Return the (x, y) coordinate for the center point of the cell that contains the specified text.  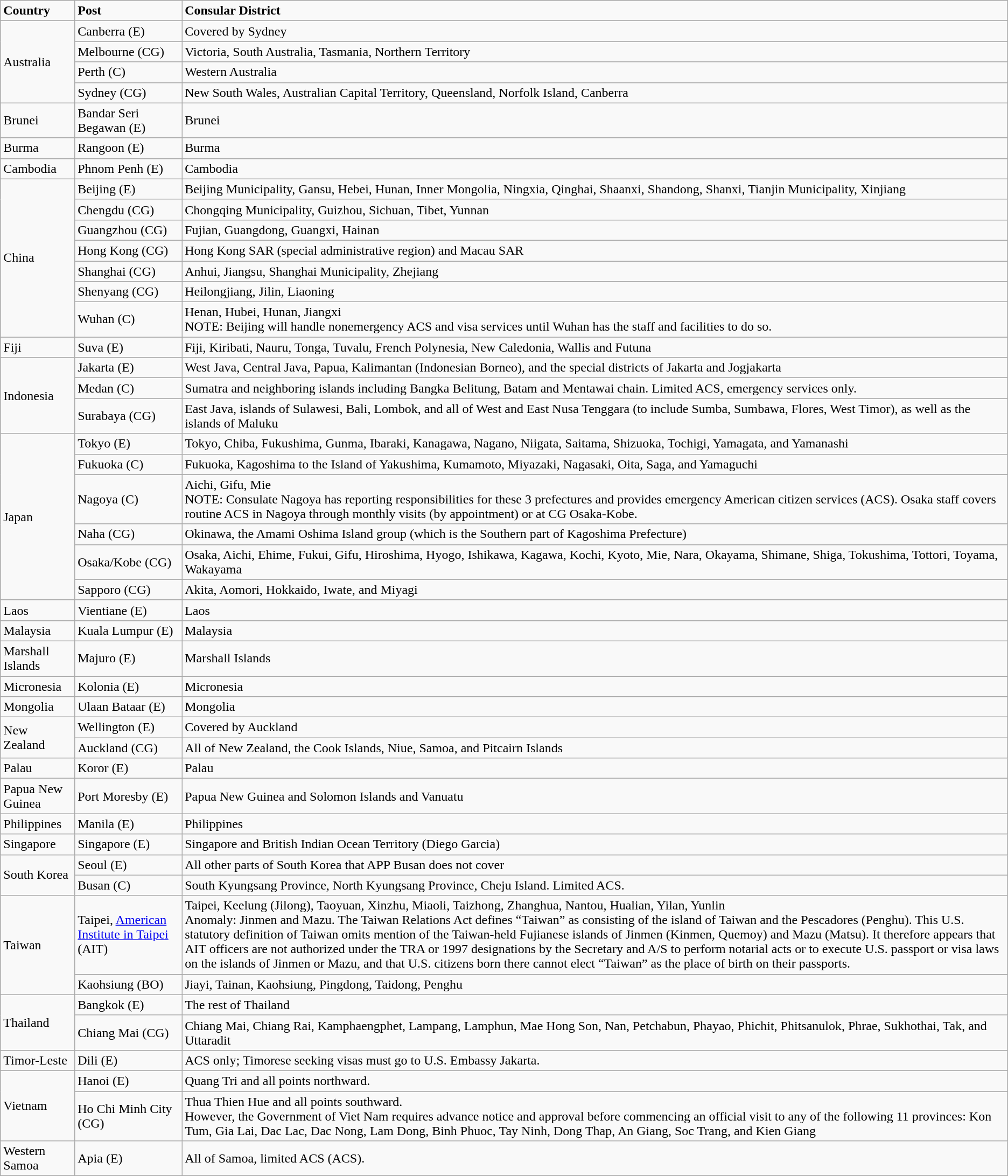
Seoul (E) (128, 865)
Okinawa, the Amami Oshima Island group (which is the Southern part of Kagoshima Prefecture) (595, 534)
Tokyo (E) (128, 444)
Akita, Aomori, Hokkaido, Iwate, and Miyagi (595, 590)
Nagoya (C) (128, 499)
Melbourne (CG) (128, 52)
Singapore (E) (128, 844)
Japan (38, 517)
Apia (E) (128, 1159)
Osaka/Kobe (CG) (128, 562)
South Korea (38, 875)
Australia (38, 62)
Wellington (E) (128, 727)
Singapore (38, 844)
South Kyungsang Province, North Kyungsang Province, Cheju Island. Limited ACS. (595, 885)
Koror (E) (128, 768)
Rangoon (E) (128, 148)
West Java, Central Java, Papua, Kalimantan (Indonesian Borneo), and the special districts of Jakarta and Jogjakarta (595, 368)
Guangzhou (CG) (128, 230)
Canberra (E) (128, 31)
Fujian, Guangdong, Guangxi, Hainan (595, 230)
New Zealand (38, 738)
Quang Tri and all points northward. (595, 1081)
Singapore and British Indian Ocean Territory (Diego Garcia) (595, 844)
Auckland (CG) (128, 748)
Medan (C) (128, 388)
Beijing Municipality, Gansu, Hebei, Hunan, Inner Mongolia, Ningxia, Qinghai, Shaanxi, Shandong, Shanxi, Tianjin Municipality, Xinjiang (595, 189)
Shenyang (CG) (128, 292)
Port Moresby (E) (128, 796)
China (38, 257)
Fukuoka, Kagoshima to the Island of Yakushima, Kumamoto, Miyazaki, Nagasaki, Oita, Saga, and Yamaguchi (595, 464)
Papua New Guinea and Solomon Islands and Vanuatu (595, 796)
Taipei, American Institute in Taipei (AIT) (128, 935)
Sapporo (CG) (128, 590)
Phnom Penh (E) (128, 169)
Wuhan (C) (128, 320)
Papua New Guinea (38, 796)
Manila (E) (128, 824)
All of Samoa, limited ACS (ACS). (595, 1159)
Ho Chi Minh City (CG) (128, 1116)
Sumatra and neighboring islands including Bangka Belitung, Batam and Mentawai chain. Limited ACS, emergency services only. (595, 388)
Surabaya (CG) (128, 416)
Sydney (CG) (128, 93)
Thailand (38, 1022)
Kolonia (E) (128, 687)
Timor-Leste (38, 1060)
Majuro (E) (128, 658)
Anhui, Jiangsu, Shanghai Municipality, Zhejiang (595, 271)
Chengdu (CG) (128, 209)
Dili (E) (128, 1060)
Western Samoa (38, 1159)
Vientiane (E) (128, 610)
ACS only; Timorese seeking visas must go to U.S. Embassy Jakarta. (595, 1060)
Shanghai (CG) (128, 271)
Victoria, South Australia, Tasmania, Northern Territory (595, 52)
Post (128, 11)
Chiang Mai (CG) (128, 1033)
Fiji, Kiribati, Nauru, Tonga, Tuvalu, French Polynesia, New Caledonia, Wallis and Futuna (595, 347)
Fukuoka (C) (128, 464)
New South Wales, Australian Capital Territory, Queensland, Norfolk Island, Canberra (595, 93)
Chongqing Municipality, Guizhou, Sichuan, Tibet, Yunnan (595, 209)
Taiwan (38, 945)
Indonesia (38, 395)
All other parts of South Korea that APP Busan does not cover (595, 865)
Henan, Hubei, Hunan, JiangxiNOTE: Beijing will handle nonemergency ACS and visa services until Wuhan has the staff and facilities to do so. (595, 320)
Covered by Auckland (595, 727)
Jiayi, Tainan, Kaohsiung, Pingdong, Taidong, Penghu (595, 984)
Hong Kong SAR (special administrative region) and Macau SAR (595, 250)
Kaohsiung (BO) (128, 984)
Covered by Sydney (595, 31)
Fiji (38, 347)
Bandar Seri Begawan (E) (128, 121)
Jakarta (E) (128, 368)
The rest of Thailand (595, 1005)
Country (38, 11)
Tokyo, Chiba, Fukushima, Gunma, Ibaraki, Kanagawa, Nagano, Niigata, Saitama, Shizuoka, Tochigi, Yamagata, and Yamanashi (595, 444)
Naha (CG) (128, 534)
Beijing (E) (128, 189)
Ulaan Bataar (E) (128, 707)
Heilongjiang, Jilin, Liaoning (595, 292)
Perth (C) (128, 72)
Kuala Lumpur (E) (128, 631)
Busan (C) (128, 885)
All of New Zealand, the Cook Islands, Niue, Samoa, and Pitcairn Islands (595, 748)
Bangkok (E) (128, 1005)
Consular District (595, 11)
Suva (E) (128, 347)
Vietnam (38, 1105)
Hong Kong (CG) (128, 250)
Hanoi (E) (128, 1081)
Western Australia (595, 72)
